Search for the cell housing the specified text and yield its [x, y] center coordinate. 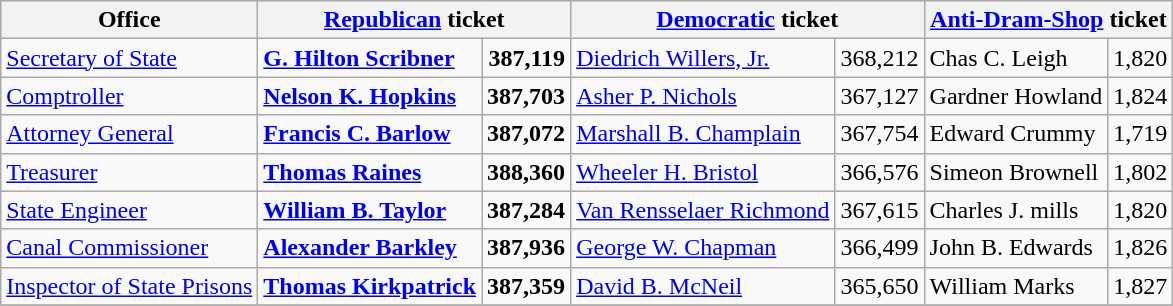
388,360 [526, 172]
367,615 [880, 210]
Canal Commissioner [130, 248]
Asher P. Nichols [703, 96]
1,827 [1140, 286]
387,072 [526, 134]
366,499 [880, 248]
Thomas Kirkpatrick [370, 286]
William Marks [1016, 286]
Anti-Dram-Shop ticket [1048, 20]
387,119 [526, 58]
Diedrich Willers, Jr. [703, 58]
1,824 [1140, 96]
Simeon Brownell [1016, 172]
State Engineer [130, 210]
Republican ticket [414, 20]
Chas C. Leigh [1016, 58]
366,576 [880, 172]
Democratic ticket [748, 20]
387,284 [526, 210]
Attorney General [130, 134]
368,212 [880, 58]
David B. McNeil [703, 286]
367,127 [880, 96]
Alexander Barkley [370, 248]
387,359 [526, 286]
Comptroller [130, 96]
William B. Taylor [370, 210]
1,802 [1140, 172]
387,936 [526, 248]
Secretary of State [130, 58]
Gardner Howland [1016, 96]
George W. Chapman [703, 248]
Marshall B. Champlain [703, 134]
Thomas Raines [370, 172]
Van Rensselaer Richmond [703, 210]
367,754 [880, 134]
365,650 [880, 286]
Inspector of State Prisons [130, 286]
Nelson K. Hopkins [370, 96]
Office [130, 20]
Treasurer [130, 172]
John B. Edwards [1016, 248]
Edward Crummy [1016, 134]
1,826 [1140, 248]
G. Hilton Scribner [370, 58]
1,719 [1140, 134]
387,703 [526, 96]
Charles J. mills [1016, 210]
Francis C. Barlow [370, 134]
Wheeler H. Bristol [703, 172]
